Extract the [x, y] coordinate from the center of the cell holding the provided text.  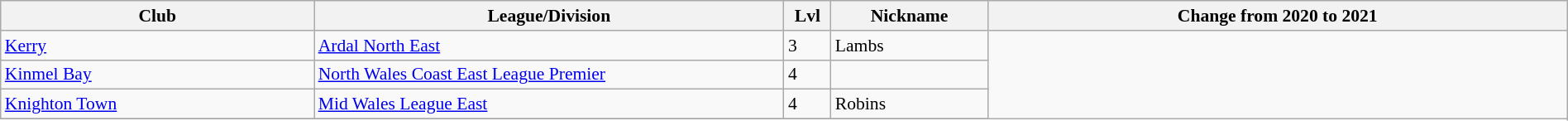
Ardal North East [549, 46]
Mid Wales League East [549, 104]
Kinmel Bay [157, 75]
Lvl [807, 16]
Change from 2020 to 2021 [1277, 16]
Kerry [157, 46]
Knighton Town [157, 104]
Nickname [910, 16]
League/Division [549, 16]
North Wales Coast East League Premier [549, 75]
3 [807, 46]
Club [157, 16]
Lambs [910, 46]
Robins [910, 104]
